Determine the [x, y] coordinate at the center of the cell enclosing the given text.  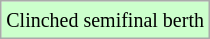
Clinched semifinal berth [106, 20]
